Extract the (X, Y) coordinate from the center of the cell holding the provided text.  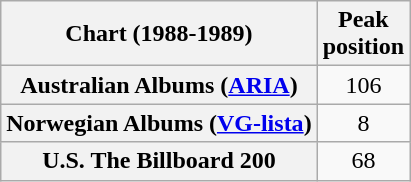
Peakposition (363, 34)
Australian Albums (ARIA) (159, 85)
106 (363, 85)
68 (363, 161)
Chart (1988-1989) (159, 34)
8 (363, 123)
Norwegian Albums (VG-lista) (159, 123)
U.S. The Billboard 200 (159, 161)
